Find where the given text appears and provide that cell's center as (X, Y) coordinate. 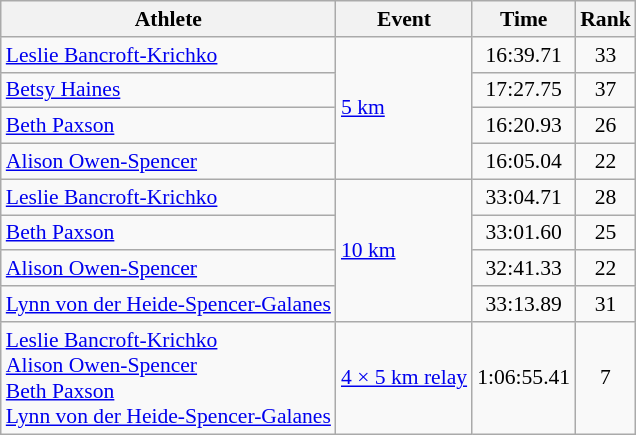
16:39.71 (524, 55)
25 (606, 233)
28 (606, 197)
26 (606, 126)
33:01.60 (524, 233)
33:13.89 (524, 304)
Athlete (168, 19)
16:05.04 (524, 162)
1:06:55.41 (524, 378)
Lynn von der Heide-Spencer-Galanes (168, 304)
16:20.93 (524, 126)
37 (606, 90)
7 (606, 378)
31 (606, 304)
Time (524, 19)
Leslie Bancroft-KrichkoAlison Owen-SpencerBeth PaxsonLynn von der Heide-Spencer-Galanes (168, 378)
Rank (606, 19)
5 km (404, 108)
Betsy Haines (168, 90)
33:04.71 (524, 197)
Event (404, 19)
33 (606, 55)
4 × 5 km relay (404, 378)
32:41.33 (524, 269)
17:27.75 (524, 90)
10 km (404, 250)
